From the cell containing the given text, extract its center point as [x, y] coordinate. 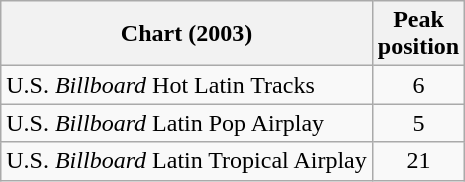
6 [418, 85]
U.S. Billboard Latin Tropical Airplay [187, 161]
U.S. Billboard Hot Latin Tracks [187, 85]
Chart (2003) [187, 34]
Peakposition [418, 34]
21 [418, 161]
5 [418, 123]
U.S. Billboard Latin Pop Airplay [187, 123]
